Detect which cell encompasses the target text, then output its [X, Y] center coordinate. 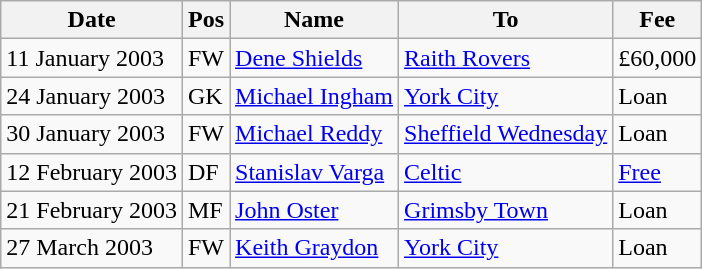
Keith Graydon [314, 248]
Date [92, 20]
Celtic [506, 172]
John Oster [314, 210]
Free [658, 172]
Dene Shields [314, 58]
30 January 2003 [92, 134]
MF [206, 210]
21 February 2003 [92, 210]
Sheffield Wednesday [506, 134]
GK [206, 96]
Name [314, 20]
Raith Rovers [506, 58]
Pos [206, 20]
12 February 2003 [92, 172]
Fee [658, 20]
Stanislav Varga [314, 172]
11 January 2003 [92, 58]
Michael Ingham [314, 96]
Grimsby Town [506, 210]
Michael Reddy [314, 134]
£60,000 [658, 58]
To [506, 20]
27 March 2003 [92, 248]
DF [206, 172]
24 January 2003 [92, 96]
